Find where the given text appears and provide that cell's center as [X, Y] coordinate. 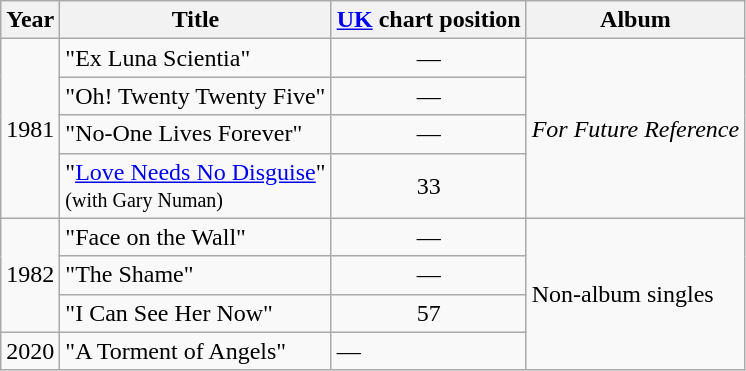
Title [196, 20]
Album [636, 20]
For Future Reference [636, 128]
"I Can See Her Now" [196, 313]
"Ex Luna Scientia" [196, 58]
"No-One Lives Forever" [196, 134]
"Love Needs No Disguise"(with Gary Numan) [196, 186]
"The Shame" [196, 275]
"Oh! Twenty Twenty Five" [196, 96]
UK chart position [428, 20]
1981 [30, 128]
33 [428, 186]
2020 [30, 351]
"A Torment of Angels" [196, 351]
1982 [30, 275]
57 [428, 313]
"Face on the Wall" [196, 237]
Non-album singles [636, 294]
Year [30, 20]
